Provide the [X, Y] coordinate of the cell's center where the given text is located.  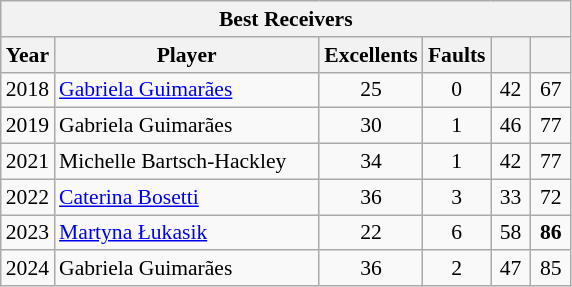
Martyna Łukasik [186, 233]
2022 [28, 197]
34 [371, 162]
2023 [28, 233]
0 [457, 90]
Best Receivers [286, 19]
46 [511, 126]
Player [186, 55]
3 [457, 197]
Faults [457, 55]
72 [551, 197]
Caterina Bosetti [186, 197]
85 [551, 269]
47 [511, 269]
Michelle Bartsch-Hackley [186, 162]
22 [371, 233]
6 [457, 233]
86 [551, 233]
2 [457, 269]
25 [371, 90]
30 [371, 126]
Excellents [371, 55]
2019 [28, 126]
2021 [28, 162]
33 [511, 197]
Year [28, 55]
2018 [28, 90]
67 [551, 90]
58 [511, 233]
2024 [28, 269]
